Provide the (X, Y) coordinate of the cell's center where the given text is located.  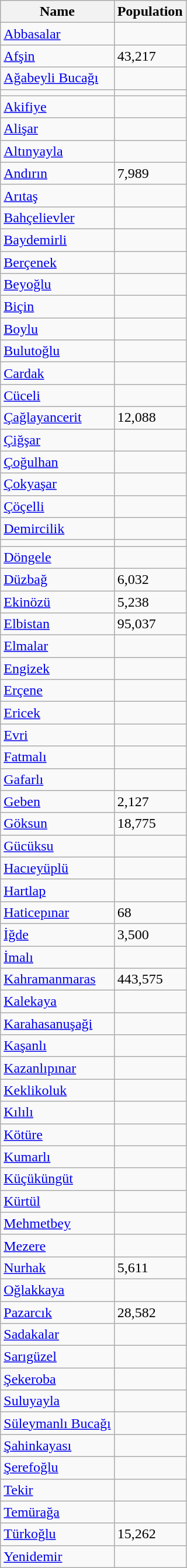
Engizek (57, 668)
Kumarlı (57, 1157)
Göksun (57, 824)
Cüceli (57, 395)
Gücüksu (57, 846)
43,217 (150, 56)
95,037 (150, 624)
Beyoğlu (57, 285)
Kalekaya (57, 1002)
Yenidemir (57, 1556)
28,582 (150, 1312)
Haticepınar (57, 912)
Evri (57, 735)
Sadakalar (57, 1335)
Çoğulhan (57, 462)
Pazarcık (57, 1312)
Küçüküngüt (57, 1179)
Baydemirli (57, 240)
Alişar (57, 129)
İğde (57, 935)
2,127 (150, 801)
5,238 (150, 601)
Berçenek (57, 262)
Oğlakkaya (57, 1290)
Süleymanlı Bucağı (57, 1423)
Çağlayancerit (57, 418)
Döngele (57, 557)
Kürtül (57, 1201)
Çokyaşar (57, 484)
Şerefoğlu (57, 1468)
Gafarlı (57, 779)
Kazanlıpınar (57, 1068)
Population (150, 12)
443,575 (150, 979)
68 (150, 912)
Cardak (57, 373)
7,989 (150, 173)
5,611 (150, 1268)
Kahramanmaras (57, 979)
Suluyayla (57, 1401)
Türkoğlu (57, 1534)
Boylu (57, 329)
Ericek (57, 713)
Çiğşar (57, 440)
Biçin (57, 307)
Tekir (57, 1490)
Ağabeyli Bucağı (57, 78)
Afşin (57, 56)
Arıtaş (57, 195)
15,262 (150, 1534)
6,032 (150, 579)
12,088 (150, 418)
Hartlap (57, 890)
Düzbağ (57, 579)
Bulutoğlu (57, 351)
3,500 (150, 935)
Abbasalar (57, 34)
Altınyayla (57, 151)
Demircilik (57, 528)
Sarıgüzel (57, 1357)
Karahasanuşaği (57, 1024)
Çöçelli (57, 506)
Erçene (57, 691)
Hacıeyüplü (57, 868)
Akifiye (57, 107)
Fatmalı (57, 757)
Andırın (57, 173)
Geben (57, 801)
Kötüre (57, 1135)
Kılılı (57, 1112)
Mehmetbey (57, 1223)
Temürağa (57, 1512)
Elmalar (57, 646)
Ekinözü (57, 601)
Şekeroba (57, 1379)
Bahçelievler (57, 218)
Keklikoluk (57, 1090)
Elbistan (57, 624)
Nurhak (57, 1268)
18,775 (150, 824)
Mezere (57, 1245)
İmalı (57, 957)
Şahinkayası (57, 1445)
Name (57, 12)
Kaşanlı (57, 1046)
